Find where the given text appears and provide that cell's center as [X, Y] coordinate. 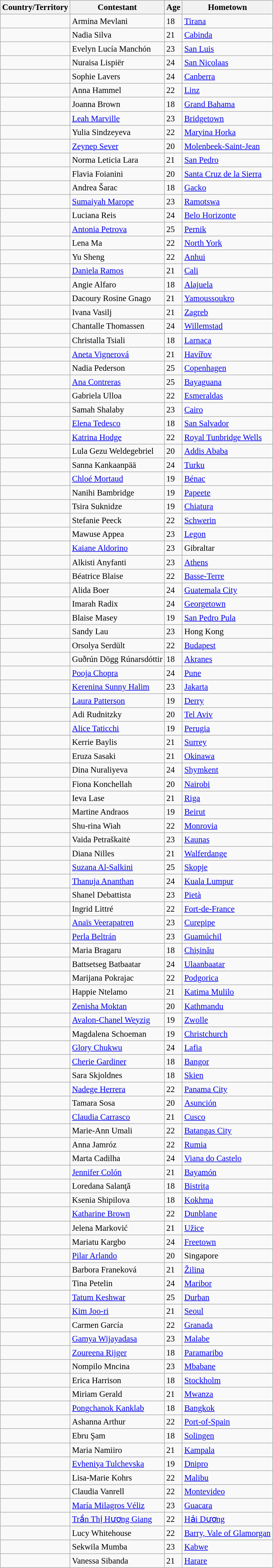
San Luis [228, 49]
Katima Mulilo [228, 992]
Cherie Gardiner [117, 1061]
Rumia [228, 1145]
Tina Petelin [117, 1284]
Nadia Pederson [117, 368]
Guðrún Dögg Rúnarsdóttir [117, 659]
Kerrie Baylis [117, 742]
Avalon-Chanel Weyzig [117, 1020]
Hometown [228, 7]
Paramaribo [228, 1353]
Luciana Reis [117, 215]
Kerenina Sunny Halim [117, 687]
Beirut [228, 812]
North York [228, 243]
Havířov [228, 354]
Maria Namiiro [117, 1450]
Malabe [228, 1339]
Christalla Tsiali [117, 340]
Singapore [228, 1256]
Magdalena Schoeman [117, 1034]
Trần Thị Hương Giang [117, 1519]
Jakarta [228, 687]
Glory Chukwu [117, 1047]
Chantalle Thomassen [117, 327]
Tatum Keshwar [117, 1297]
Chișinău [228, 950]
Nuraisa Lispiër [117, 63]
Alkisti Anyfanti [117, 562]
Belo Horizonte [228, 215]
Anaïs Veerapatren [117, 923]
San Salvador [228, 424]
San Pedro Pula [228, 618]
Martine Andraos [117, 812]
Georgetown [228, 604]
Country/Territory [35, 7]
Ingrid Littré [117, 909]
Freetown [228, 1242]
Seoul [228, 1311]
Grand Bahama [228, 104]
Kaunas [228, 840]
Perla Beltrán [117, 937]
Shu-rina Wiah [117, 826]
Žilina [228, 1270]
Kaiane Aldorino [117, 548]
Shymkent [228, 770]
Ieva Lase [117, 798]
Happie Ntelamo [117, 992]
Norma Leticia Lara [117, 160]
Ksenia Shipilova [117, 1200]
María Milagros Véliz [117, 1505]
Anna Jamróz [117, 1145]
Age [173, 7]
Willemstad [228, 327]
Guamúchil [228, 937]
Cusco [228, 1117]
Sara Skjoldnes [117, 1075]
Viana do Castelo [228, 1158]
Granada [228, 1325]
Port-of-Spain [228, 1422]
Durban [228, 1297]
Angie Alfaro [117, 285]
Basse-Terre [228, 576]
Kokhma [228, 1200]
Ulaanbaatar [228, 964]
Pongchanok Kanklab [117, 1408]
Evelyn Lucía Manchón [117, 49]
Perugia [228, 729]
Katharine Brown [117, 1214]
Mwanza [228, 1394]
Daniela Ramos [117, 271]
Maria Bragaru [117, 950]
Surrey [228, 742]
Nadia Silva [117, 35]
Turku [228, 465]
Claudia Vanrell [117, 1491]
Ivana Vasilj [117, 312]
Alida Boer [117, 590]
Hải Dương [228, 1519]
Fiona Konchellah [117, 784]
Alice Taticchi [117, 729]
Athens [228, 562]
Nompilo Mncina [117, 1367]
Podgorica [228, 978]
Zoureena Rijger [117, 1353]
Royal Tunbridge Wells [228, 437]
Addis Ababa [228, 451]
Sophie Lavers [117, 77]
Bangkok [228, 1408]
Guacara [228, 1505]
Eruza Sasaki [117, 756]
Chiatura [228, 507]
Sekwila Mumba [117, 1547]
Papeete [228, 493]
Samah Shalaby [117, 410]
Walferdange [228, 853]
Jelena Marković [117, 1228]
Larnaca [228, 340]
Barbora Franeková [117, 1270]
Elena Tedesco [117, 424]
Shanel Debattista [117, 895]
Maryina Horka [228, 132]
Guatemala City [228, 590]
Schwerin [228, 521]
Zwolle [228, 1020]
Anna Hammel [117, 90]
Yulia Sindzeyeva [117, 132]
Cali [228, 271]
Kuala Lumpur [228, 881]
Zenisha Moktan [117, 1006]
Kampala [228, 1450]
Pernik [228, 229]
Joanna Brown [117, 104]
Solingen [228, 1436]
Nadege Herrera [117, 1089]
Mawuse Appea [117, 535]
Esmeraldas [228, 396]
Vaida Petraškaitė [117, 840]
Derry [228, 701]
Skopje [228, 867]
Tirana [228, 21]
Andrea Šarac [117, 188]
Jennifer Colón [117, 1172]
Legon [228, 535]
Akranes [228, 659]
Riga [228, 798]
Flavia Foianini [117, 174]
Stockholm [228, 1381]
Battsetseg Batbaatar [117, 964]
Tamara Sosa [117, 1103]
Pune [228, 673]
Montevideo [228, 1491]
Marta Cadilha [117, 1158]
Alajuela [228, 285]
Dunblane [228, 1214]
Ramotswa [228, 201]
Lucy Whitehouse [117, 1533]
Asunción [228, 1103]
Užice [228, 1228]
Blaise Masey [117, 618]
Bayamón [228, 1172]
Zagreb [228, 312]
Ana Contreras [117, 382]
Sumaiyah Marope [117, 201]
Laura Patterson [117, 701]
Erica Harrison [117, 1381]
Mbabane [228, 1367]
Batangas City [228, 1131]
Béatrice Blaise [117, 576]
Claudia Carrasco [117, 1117]
Evheniya Tulchevska [117, 1464]
Nanihi Bambridge [117, 493]
Tel Aviv [228, 715]
Marijana Pokrajac [117, 978]
Dnipro [228, 1464]
Antonia Petrova [117, 229]
Hong Kong [228, 632]
Ebru Şam [117, 1436]
Adi Rudnitzky [117, 715]
Skien [228, 1075]
Lafia [228, 1047]
Yamoussoukro [228, 298]
Copenhagen [228, 368]
Pilar Arlando [117, 1256]
Linz [228, 90]
Maribor [228, 1284]
Bistrița [228, 1186]
Anhui [228, 257]
Bridgetown [228, 118]
Santa Cruz de la Sierra [228, 174]
Loredana Salanţă [117, 1186]
Katrina Hodge [117, 437]
Ashanna Arthur [117, 1422]
Kabwe [228, 1547]
Chloé Mortaud [117, 479]
Lisa-Marie Kohrs [117, 1478]
Nairobi [228, 784]
Aneta Vignerová [117, 354]
Bénac [228, 479]
Monrovia [228, 826]
Bangor [228, 1061]
San Pedro [228, 160]
Okinawa [228, 756]
San Nicolaas [228, 63]
Molenbeek-Saint-Jean [228, 146]
Mariatu Kargbo [117, 1242]
Leah Marville [117, 118]
Imarah Radix [117, 604]
Gacko [228, 188]
Orsolya Serdült [117, 645]
Thanuja Ananthan [117, 881]
Dina Nuraliyeva [117, 770]
Marie-Ann Umali [117, 1131]
Tsira Suknidze [117, 507]
Kathmandu [228, 1006]
Dacoury Rosine Gnago [117, 298]
Diana Nilles [117, 853]
Harare [228, 1561]
Lena Ma [117, 243]
Cairo [228, 410]
Suzana Al-Salkini [117, 867]
Gabriela Ulloa [117, 396]
Canberra [228, 77]
Vanessa Sibanda [117, 1561]
Panama City [228, 1089]
Lula Gezu Weldegebriel [117, 451]
Christchurch [228, 1034]
Fort-de-France [228, 909]
Armina Mevlani [117, 21]
Pooja Chopra [117, 673]
Carmen García [117, 1325]
Bayaguana [228, 382]
Budapest [228, 645]
Kim Joo-ri [117, 1311]
Yu Sheng [117, 257]
Contestant [117, 7]
Gibraltar [228, 548]
Zeynep Sever [117, 146]
Curepipe [228, 923]
Gamya Wijayadasa [117, 1339]
Sandy Lau [117, 632]
Pietà [228, 895]
Sanna Kankaanpää [117, 465]
Cabinda [228, 35]
Miriam Gerald [117, 1394]
Barry, Vale of Glamorgan [228, 1533]
Malibu [228, 1478]
Stefanie Peeck [117, 521]
